Output the [X, Y] coordinate of the center of the cell containing the given text.  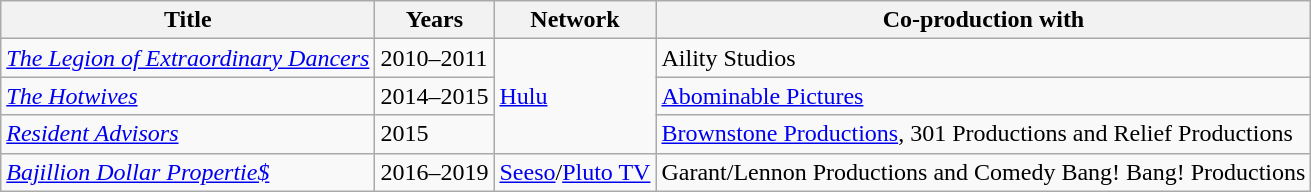
Seeso/Pluto TV [575, 172]
Brownstone Productions, 301 Productions and Relief Productions [984, 134]
Resident Advisors [188, 134]
2016–2019 [434, 172]
Aility Studios [984, 58]
Co-production with [984, 20]
Title [188, 20]
Hulu [575, 96]
2015 [434, 134]
Garant/Lennon Productions and Comedy Bang! Bang! Productions [984, 172]
Abominable Pictures [984, 96]
The Hotwives [188, 96]
Bajillion Dollar Propertie$ [188, 172]
The Legion of Extraordinary Dancers [188, 58]
2010–2011 [434, 58]
Years [434, 20]
Network [575, 20]
2014–2015 [434, 96]
